Scan for the cell matching the given text and deliver its [X, Y] coordinate at center. 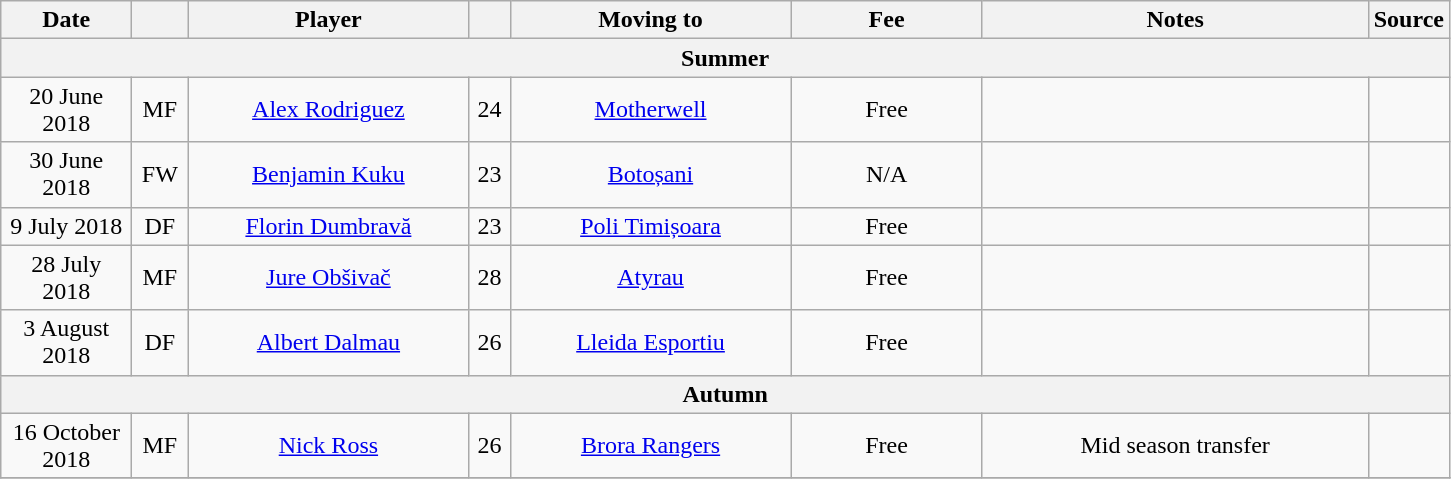
Florin Dumbravă [328, 226]
Autumn [726, 394]
Poli Timișoara [650, 226]
Alex Rodriguez [328, 110]
Lleida Esportiu [650, 342]
Brora Rangers [650, 446]
20 June 2018 [66, 110]
Moving to [650, 20]
FW [160, 174]
Botoșani [650, 174]
N/A [886, 174]
Jure Obšivač [328, 278]
28 [490, 278]
Source [1408, 20]
Nick Ross [328, 446]
Notes [1175, 20]
24 [490, 110]
Albert Dalmau [328, 342]
28 July 2018 [66, 278]
Summer [726, 58]
Benjamin Kuku [328, 174]
30 June 2018 [66, 174]
Atyrau [650, 278]
3 August 2018 [66, 342]
Mid season transfer [1175, 446]
9 July 2018 [66, 226]
Fee [886, 20]
Date [66, 20]
16 October 2018 [66, 446]
Player [328, 20]
Motherwell [650, 110]
